Scan for the cell matching the given text and deliver its (X, Y) coordinate at center. 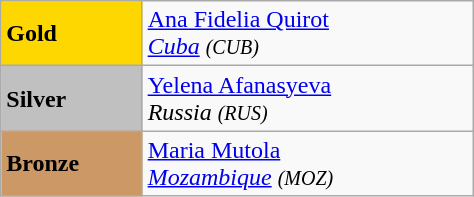
Yelena AfanasyevaRussia (RUS) (308, 98)
Gold (72, 34)
Silver (72, 98)
Bronze (72, 164)
Maria MutolaMozambique (MOZ) (308, 164)
Ana Fidelia QuirotCuba (CUB) (308, 34)
